Provide the (x, y) coordinate of the cell's center where the given text is located.  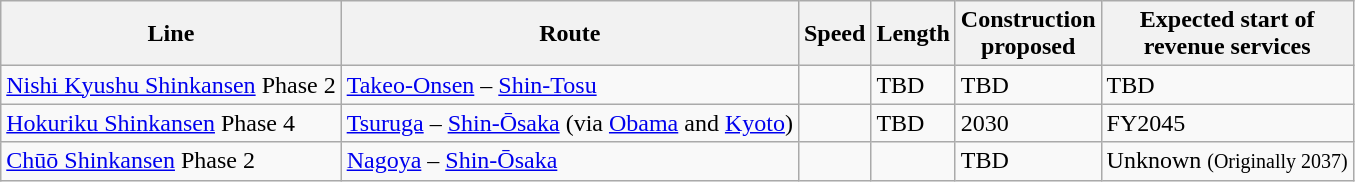
Route (570, 34)
Length (913, 34)
Chūō Shinkansen Phase 2 (171, 161)
2030 (1028, 123)
Nagoya – Shin-Ōsaka (570, 161)
Takeo-Onsen – Shin-Tosu (570, 85)
Nishi Kyushu Shinkansen Phase 2 (171, 85)
Unknown (Originally 2037) (1227, 161)
Tsuruga – Shin-Ōsaka (via Obama and Kyoto) (570, 123)
Line (171, 34)
Hokuriku Shinkansen Phase 4 (171, 123)
Constructionproposed (1028, 34)
Expected start ofrevenue services (1227, 34)
FY2045 (1227, 123)
Speed (834, 34)
